Find where the given text appears and provide that cell's center as [x, y] coordinate. 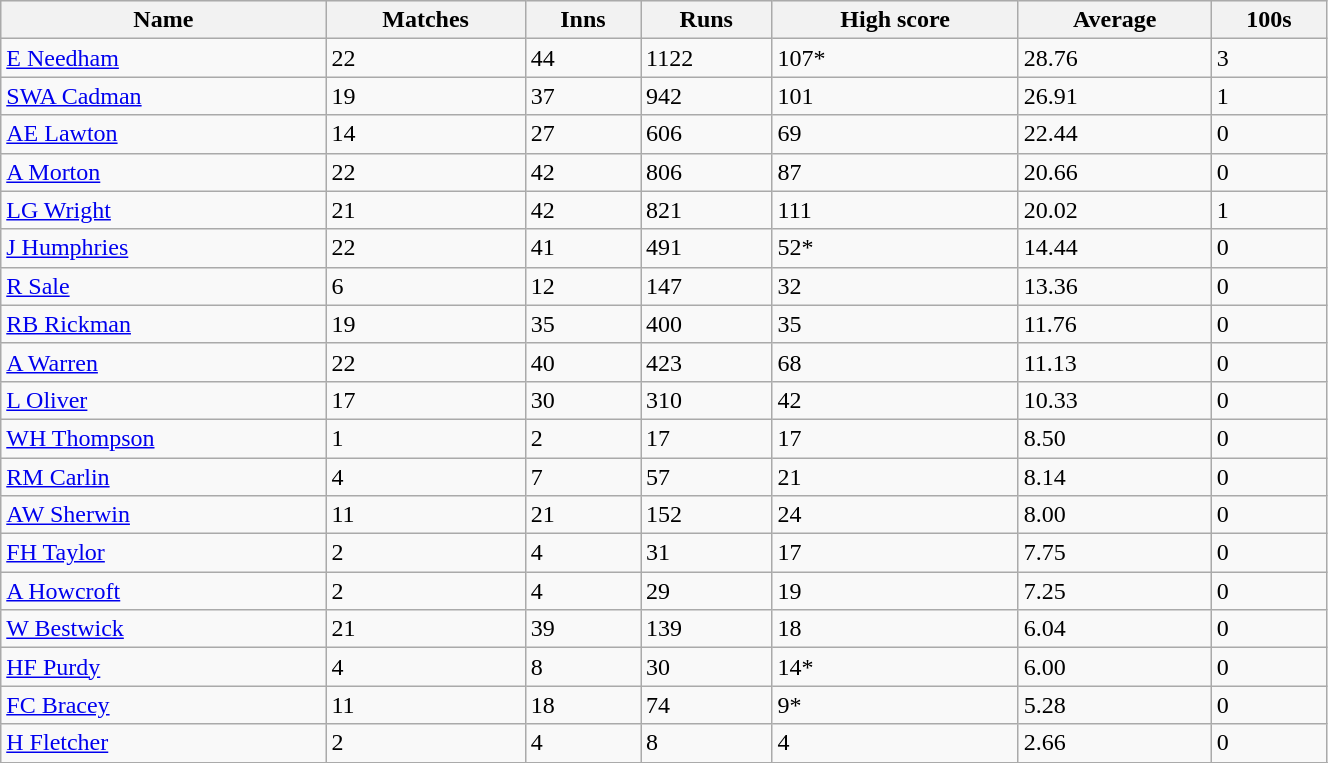
A Howcroft [164, 591]
E Needham [164, 58]
101 [895, 96]
37 [582, 96]
AW Sherwin [164, 515]
57 [706, 477]
31 [706, 553]
1122 [706, 58]
7.25 [1114, 591]
12 [582, 286]
806 [706, 172]
942 [706, 96]
24 [895, 515]
HF Purdy [164, 667]
5.28 [1114, 705]
87 [895, 172]
6.00 [1114, 667]
14* [895, 667]
WH Thompson [164, 438]
9* [895, 705]
7 [582, 477]
20.66 [1114, 172]
J Humphries [164, 248]
H Fletcher [164, 743]
LG Wright [164, 210]
44 [582, 58]
R Sale [164, 286]
RB Rickman [164, 324]
41 [582, 248]
Runs [706, 20]
22.44 [1114, 134]
69 [895, 134]
Inns [582, 20]
High score [895, 20]
AE Lawton [164, 134]
A Morton [164, 172]
423 [706, 362]
26.91 [1114, 96]
74 [706, 705]
39 [582, 629]
14.44 [1114, 248]
11.13 [1114, 362]
139 [706, 629]
152 [706, 515]
111 [895, 210]
RM Carlin [164, 477]
107* [895, 58]
W Bestwick [164, 629]
14 [426, 134]
7.75 [1114, 553]
11.76 [1114, 324]
27 [582, 134]
3 [1268, 58]
FH Taylor [164, 553]
29 [706, 591]
SWA Cadman [164, 96]
147 [706, 286]
Matches [426, 20]
2.66 [1114, 743]
L Oliver [164, 400]
28.76 [1114, 58]
6.04 [1114, 629]
Average [1114, 20]
100s [1268, 20]
40 [582, 362]
8.00 [1114, 515]
Name [164, 20]
8.50 [1114, 438]
32 [895, 286]
491 [706, 248]
821 [706, 210]
6 [426, 286]
8.14 [1114, 477]
A Warren [164, 362]
310 [706, 400]
606 [706, 134]
52* [895, 248]
68 [895, 362]
20.02 [1114, 210]
FC Bracey [164, 705]
10.33 [1114, 400]
400 [706, 324]
13.36 [1114, 286]
